Locate the cell with the specified text and output its [X, Y] center coordinate. 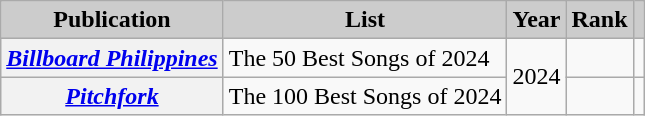
Rank [600, 20]
List [365, 20]
Year [536, 20]
The 50 Best Songs of 2024 [365, 58]
2024 [536, 77]
Billboard Philippines [112, 58]
Publication [112, 20]
The 100 Best Songs of 2024 [365, 96]
Pitchfork [112, 96]
